Return [X, Y] of the center of cell containing provided text 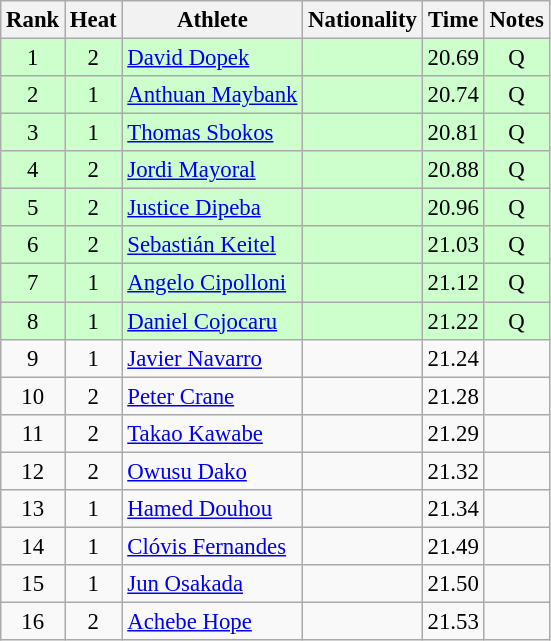
Angelo Cipolloni [212, 283]
15 [33, 584]
Athlete [212, 20]
20.81 [453, 133]
21.49 [453, 546]
Rank [33, 20]
8 [33, 321]
20.88 [453, 170]
Notes [516, 20]
21.12 [453, 283]
Anthuan Maybank [212, 95]
16 [33, 621]
21.50 [453, 584]
13 [33, 509]
5 [33, 208]
20.74 [453, 95]
Hamed Douhou [212, 509]
3 [33, 133]
9 [33, 358]
10 [33, 396]
Nationality [362, 20]
11 [33, 433]
21.29 [453, 433]
12 [33, 471]
21.34 [453, 509]
21.22 [453, 321]
6 [33, 245]
Thomas Sbokos [212, 133]
20.96 [453, 208]
4 [33, 170]
21.28 [453, 396]
Jordi Mayoral [212, 170]
Jun Osakada [212, 584]
Owusu Dako [212, 471]
14 [33, 546]
21.53 [453, 621]
20.69 [453, 58]
Heat [94, 20]
Justice Dipeba [212, 208]
7 [33, 283]
Peter Crane [212, 396]
Takao Kawabe [212, 433]
Time [453, 20]
David Dopek [212, 58]
Daniel Cojocaru [212, 321]
21.32 [453, 471]
Clóvis Fernandes [212, 546]
Javier Navarro [212, 358]
21.24 [453, 358]
21.03 [453, 245]
Sebastián Keitel [212, 245]
Achebe Hope [212, 621]
